From the cell containing the given text, extract its center point as [x, y] coordinate. 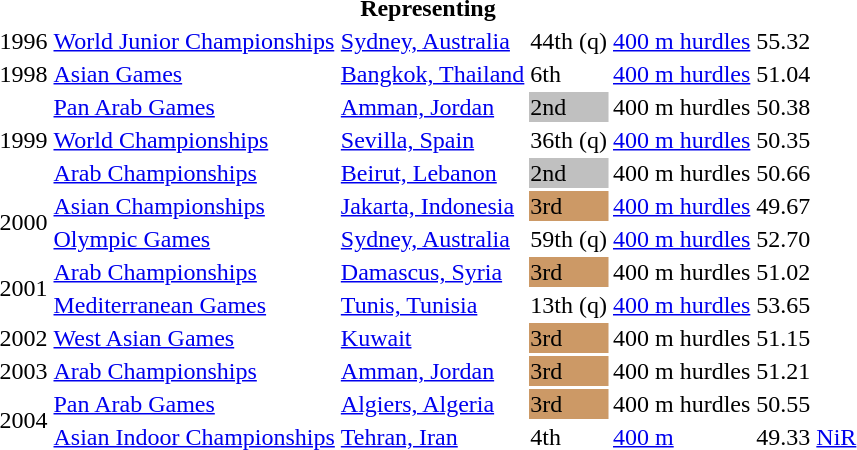
Asian Games [194, 74]
Jakarta, Indonesia [432, 206]
World Junior Championships [194, 41]
59th (q) [569, 239]
Damascus, Syria [432, 272]
Mediterranean Games [194, 305]
Kuwait [432, 338]
Asian Championships [194, 206]
Beirut, Lebanon [432, 173]
36th (q) [569, 140]
Algiers, Algeria [432, 404]
West Asian Games [194, 338]
Bangkok, Thailand [432, 74]
44th (q) [569, 41]
13th (q) [569, 305]
Sevilla, Spain [432, 140]
Olympic Games [194, 239]
6th [569, 74]
Tunis, Tunisia [432, 305]
World Championships [194, 140]
